Determine the [x, y] coordinate at the center of the cell enclosing the given text.  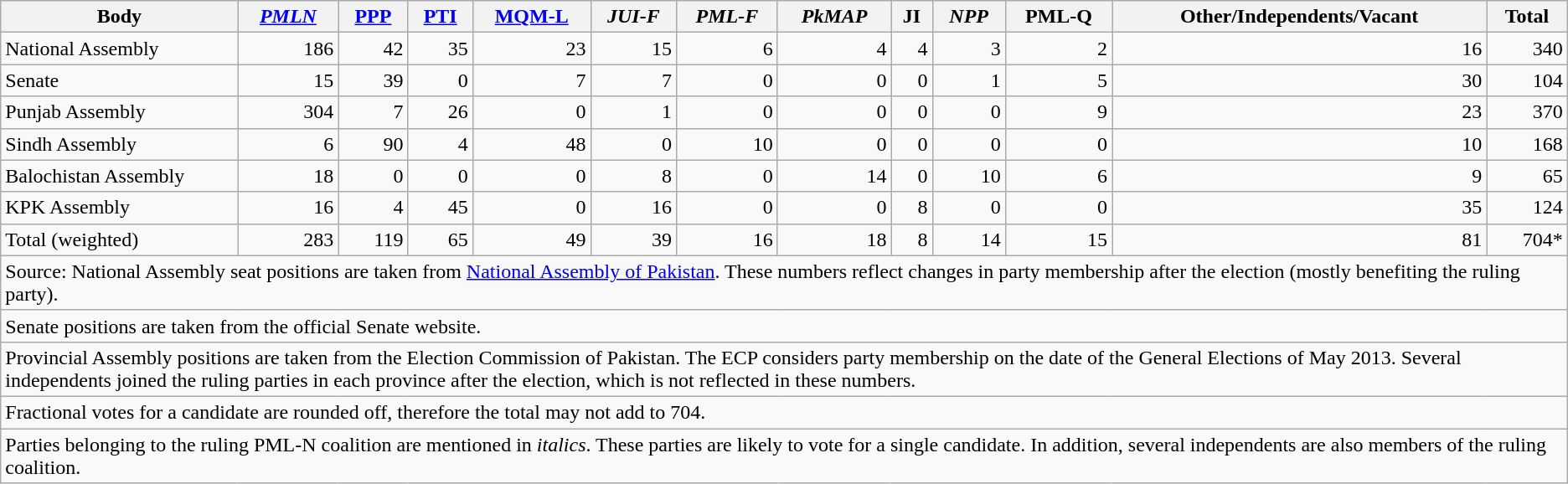
Total (weighted) [119, 239]
Sindh Assembly [119, 144]
370 [1527, 112]
340 [1527, 49]
Balochistan Assembly [119, 176]
49 [531, 239]
NPP [968, 17]
Body [119, 17]
283 [288, 239]
30 [1300, 80]
PML-Q [1059, 17]
48 [531, 144]
3 [968, 49]
119 [374, 239]
2 [1059, 49]
186 [288, 49]
PML-F [727, 17]
42 [374, 49]
National Assembly [119, 49]
KPK Assembly [119, 208]
104 [1527, 80]
MQM-L [531, 17]
124 [1527, 208]
Senate positions are taken from the official Senate website. [784, 326]
704* [1527, 239]
168 [1527, 144]
PPP [374, 17]
26 [441, 112]
90 [374, 144]
PkMAP [834, 17]
PTI [441, 17]
Punjab Assembly [119, 112]
5 [1059, 80]
PMLN [288, 17]
Senate [119, 80]
81 [1300, 239]
Other/Independents/Vacant [1300, 17]
304 [288, 112]
JI [911, 17]
Total [1527, 17]
Fractional votes for a candidate are rounded off, therefore the total may not add to 704. [784, 412]
45 [441, 208]
JUI-F [633, 17]
